Output the [x, y] coordinate of the center of the cell containing the given text.  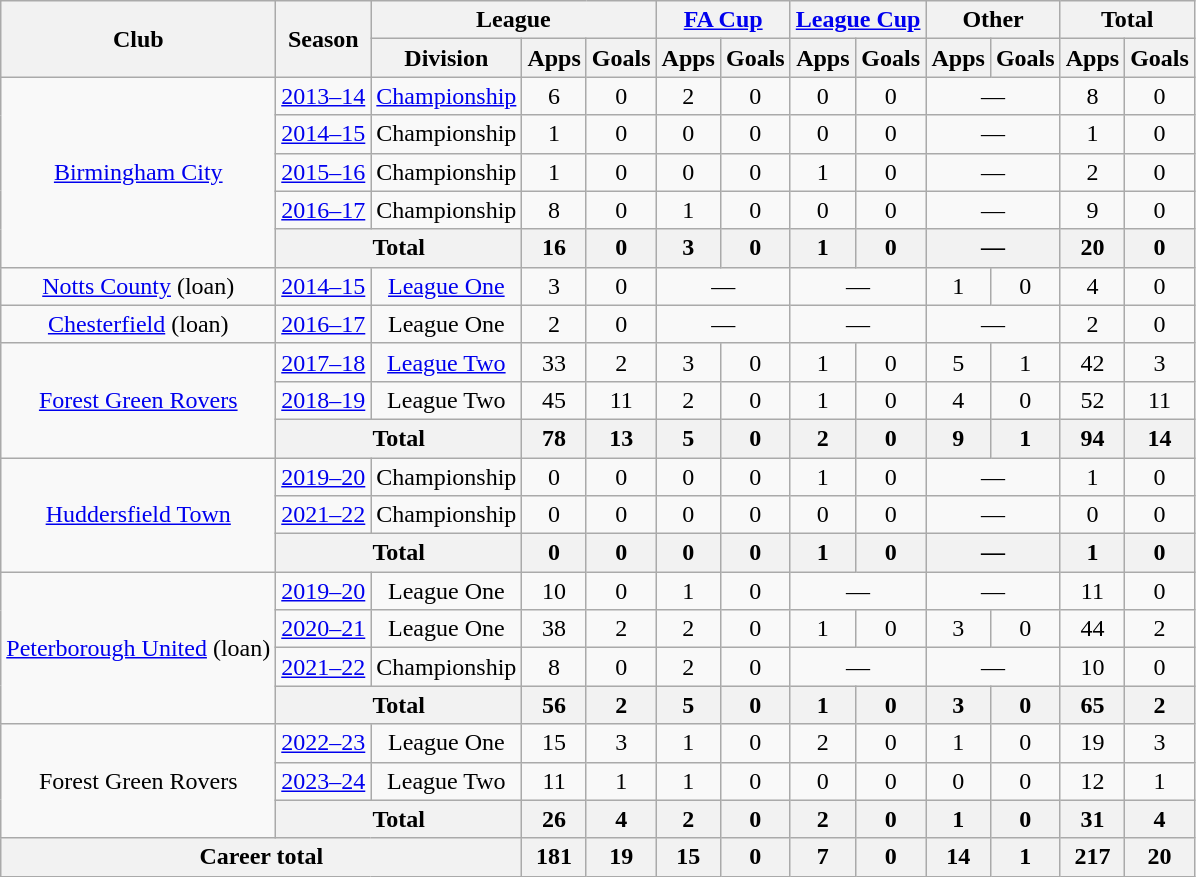
2013–14 [324, 96]
38 [554, 629]
16 [554, 248]
2017–18 [324, 362]
44 [1092, 629]
Other [993, 20]
33 [554, 362]
26 [554, 819]
7 [822, 857]
Season [324, 39]
Huddersfield Town [138, 515]
Division [446, 58]
Club [138, 39]
31 [1092, 819]
Career total [262, 857]
League Cup [858, 20]
12 [1092, 781]
League [514, 20]
2015–16 [324, 172]
Notts County (loan) [138, 286]
2020–21 [324, 629]
2023–24 [324, 781]
45 [554, 400]
94 [1092, 438]
78 [554, 438]
181 [554, 857]
Chesterfield (loan) [138, 324]
13 [621, 438]
6 [554, 96]
Birmingham City [138, 172]
2022–23 [324, 743]
FA Cup [723, 20]
2018–19 [324, 400]
65 [1092, 705]
56 [554, 705]
52 [1092, 400]
Peterborough United (loan) [138, 648]
217 [1092, 857]
42 [1092, 362]
